Extract the (X, Y) coordinate from the center of the cell holding the provided text.  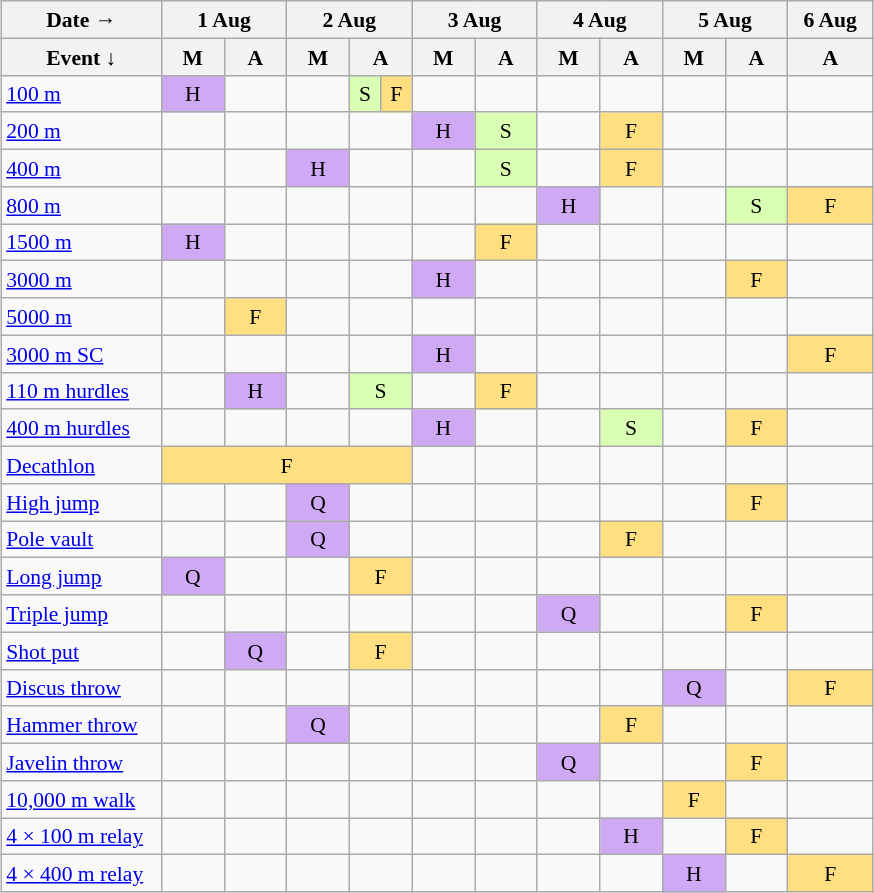
Hammer throw (81, 724)
Javelin throw (81, 762)
5000 m (81, 316)
2 Aug (350, 20)
4 × 100 m relay (81, 836)
4 × 400 m relay (81, 874)
6 Aug (830, 20)
1 Aug (224, 20)
100 m (81, 94)
Discus throw (81, 688)
3 Aug (474, 20)
3000 m (81, 280)
Decathlon (81, 464)
800 m (81, 204)
400 m hurdles (81, 428)
Event ↓ (81, 56)
1500 m (81, 242)
Long jump (81, 576)
High jump (81, 502)
4 Aug (600, 20)
3000 m SC (81, 354)
10,000 m walk (81, 798)
200 m (81, 130)
110 m hurdles (81, 390)
Shot put (81, 650)
5 Aug (724, 20)
400 m (81, 168)
Pole vault (81, 538)
Date → (81, 20)
Triple jump (81, 614)
